Capture the cell that displays the provided text and extract its [X, Y] central coordinate. 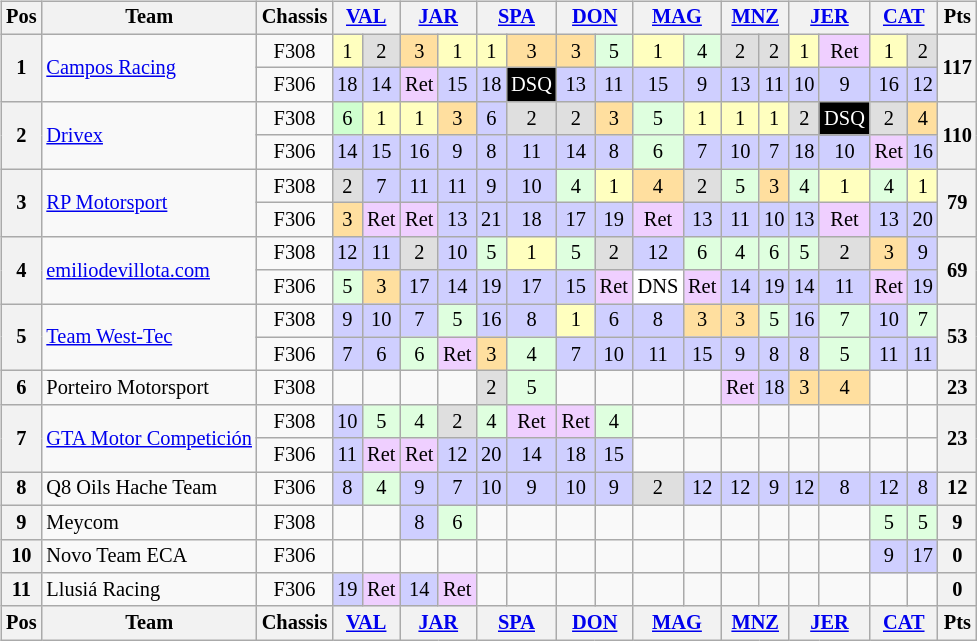
53 [958, 338]
Drivex [148, 136]
Campos Racing [148, 68]
Team West-Tec [148, 338]
Meycom [148, 522]
DNS [658, 287]
117 [958, 68]
21 [491, 220]
emiliodevillota.com [148, 270]
79 [958, 202]
110 [958, 136]
69 [958, 270]
Novo Team ECA [148, 556]
Porteiro Motorsport [148, 388]
Q8 Oils Hache Team [148, 489]
RP Motorsport [148, 202]
GTA Motor Competición [148, 438]
Llusiá Racing [148, 590]
